Scan for the cell matching the given text and deliver its [X, Y] coordinate at center. 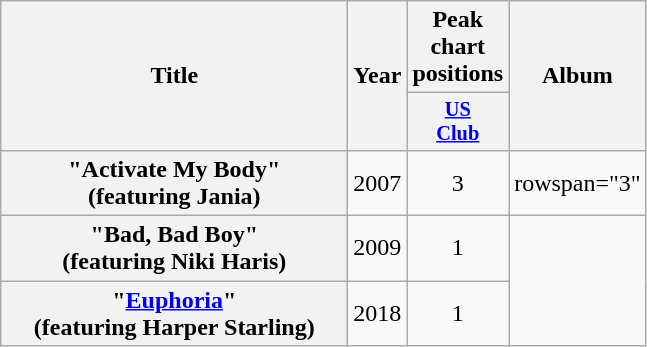
2018 [378, 314]
Peak chart positions [458, 47]
"Bad, Bad Boy"(featuring Niki Haris) [174, 248]
"Activate My Body"(featuring Jania) [174, 182]
3 [458, 182]
Album [578, 76]
2009 [378, 248]
2007 [378, 182]
rowspan="3" [578, 182]
Year [378, 76]
"Euphoria"(featuring Harper Starling) [174, 314]
Title [174, 76]
USClub [458, 122]
